Determine the [x, y] coordinate at the center of the cell enclosing the given text.  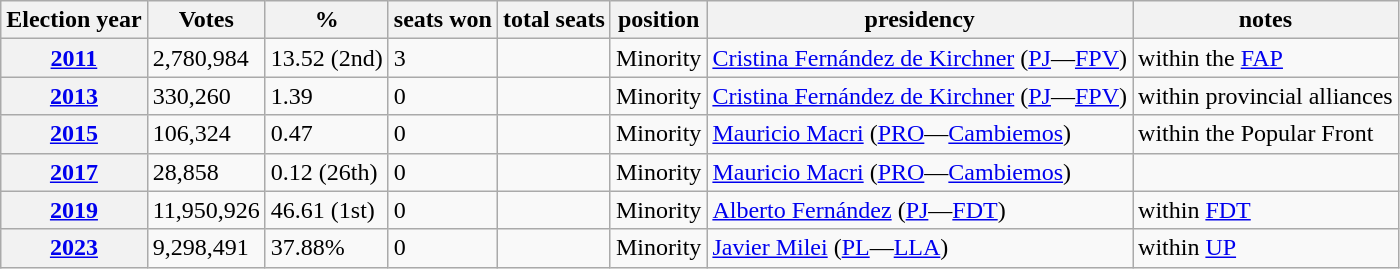
2011 [74, 58]
Votes [206, 20]
28,858 [206, 172]
0.47 [326, 134]
2,780,984 [206, 58]
total seats [554, 20]
seats won [442, 20]
11,950,926 [206, 210]
2023 [74, 248]
46.61 (1st) [326, 210]
Election year [74, 20]
9,298,491 [206, 248]
within UP [1266, 248]
3 [442, 58]
2017 [74, 172]
330,260 [206, 96]
within the Popular Front [1266, 134]
2013 [74, 96]
position [658, 20]
106,324 [206, 134]
within provincial alliances [1266, 96]
within the FAP [1266, 58]
Alberto Fernández (PJ—FDT) [920, 210]
2015 [74, 134]
presidency [920, 20]
37.88% [326, 248]
within FDT [1266, 210]
0.12 (26th) [326, 172]
Javier Milei (PL—LLA) [920, 248]
1.39 [326, 96]
notes [1266, 20]
13.52 (2nd) [326, 58]
% [326, 20]
2019 [74, 210]
